Detect which cell encompasses the target text, then output its (X, Y) center coordinate. 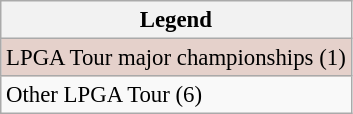
Legend (176, 20)
LPGA Tour major championships (1) (176, 58)
Other LPGA Tour (6) (176, 95)
